Find where the given text appears and provide that cell's center as (X, Y) coordinate. 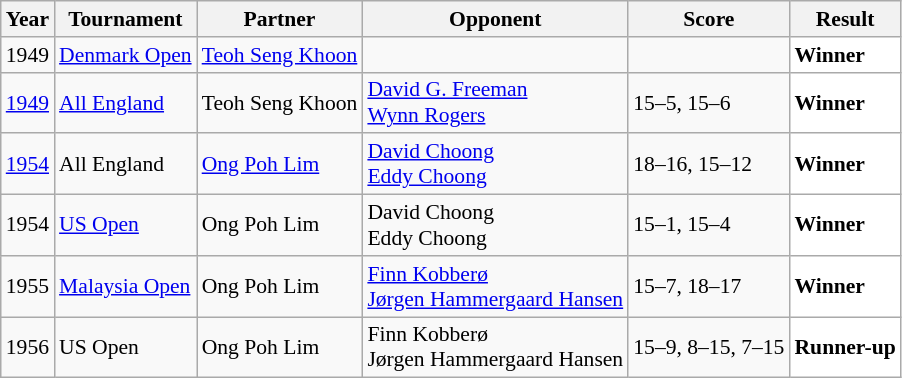
David G. Freeman Wynn Rogers (495, 102)
15–1, 15–4 (708, 226)
Denmark Open (126, 55)
15–5, 15–6 (708, 102)
18–16, 15–12 (708, 164)
Result (844, 19)
Year (28, 19)
15–9, 8–15, 7–15 (708, 348)
Partner (280, 19)
Malaysia Open (126, 286)
Tournament (126, 19)
Score (708, 19)
1955 (28, 286)
Runner-up (844, 348)
1956 (28, 348)
15–7, 18–17 (708, 286)
Opponent (495, 19)
